Return (x, y) of the center of cell containing provided text 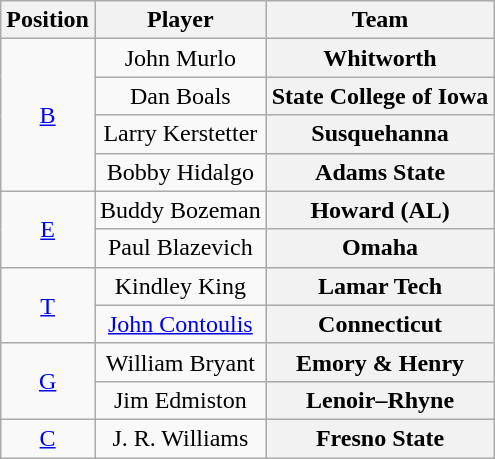
B (48, 115)
Lenoir–Rhyne (380, 400)
Omaha (380, 248)
Emory & Henry (380, 362)
Adams State (380, 172)
John Contoulis (180, 324)
William Bryant (180, 362)
Jim Edmiston (180, 400)
Lamar Tech (380, 286)
Larry Kerstetter (180, 134)
T (48, 305)
C (48, 438)
State College of Iowa (380, 96)
Howard (AL) (380, 210)
Whitworth (380, 58)
Team (380, 20)
John Murlo (180, 58)
Player (180, 20)
E (48, 229)
G (48, 381)
Buddy Bozeman (180, 210)
Position (48, 20)
Fresno State (380, 438)
Bobby Hidalgo (180, 172)
Kindley King (180, 286)
Paul Blazevich (180, 248)
J. R. Williams (180, 438)
Dan Boals (180, 96)
Connecticut (380, 324)
Susquehanna (380, 134)
